Return the (x, y) coordinate for the center point of the cell that contains the specified text.  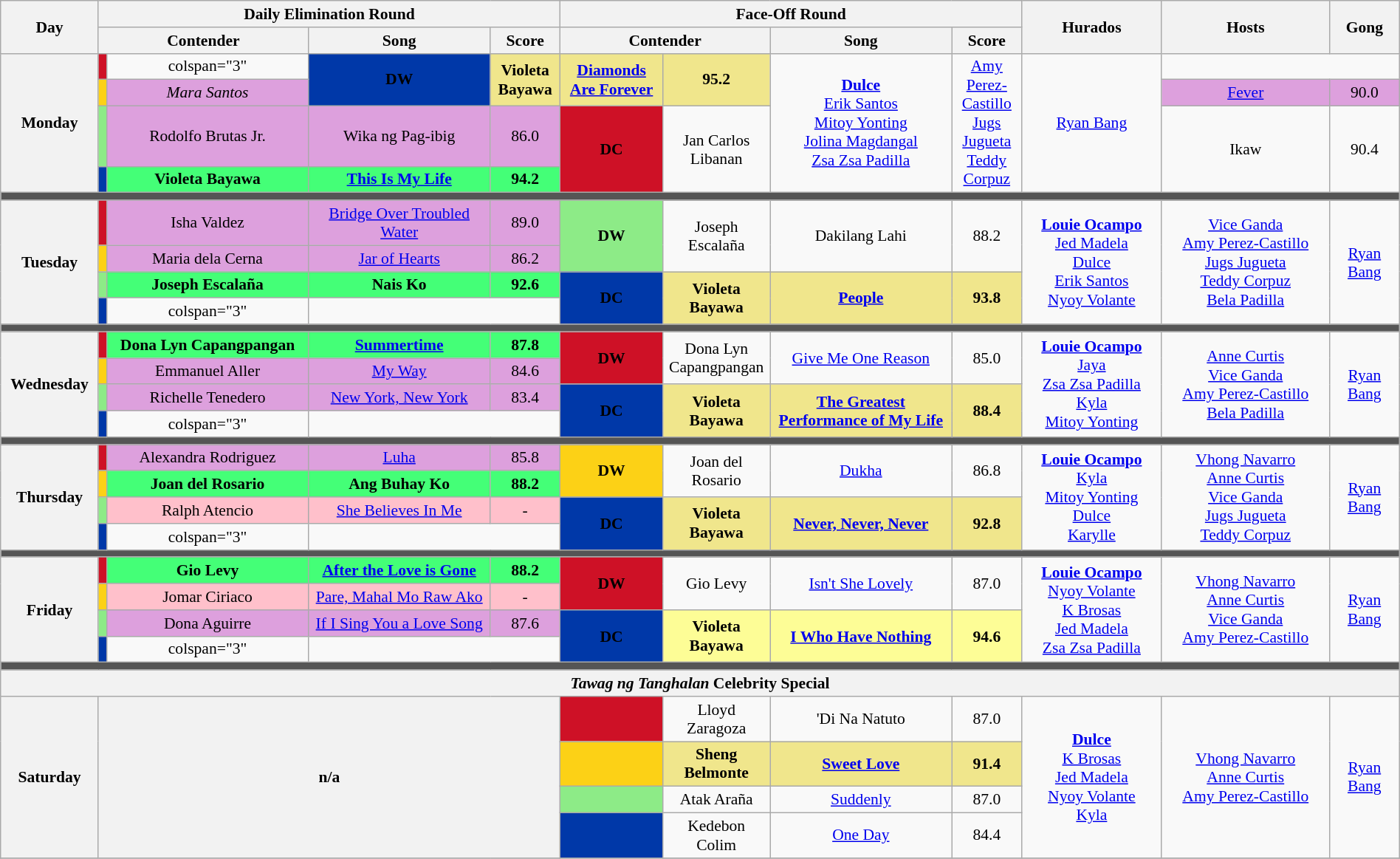
Mara Santos (208, 93)
Sweet Love (861, 764)
Fever (1245, 93)
Louie OcampoNyoy VolanteK BrosasJed MadelaZsa Zsa Padilla (1091, 610)
Daily Elimination Round (329, 14)
Isha Valdez (208, 223)
Amy Perez-CastilloJugs JuguetaTeddy Corpuz (986, 123)
Sheng Belmonte (716, 764)
89.0 (526, 223)
Jar of Hearts (399, 259)
Rodolfo Brutas Jr. (208, 137)
Wednesday (50, 384)
90.4 (1365, 149)
Face-Off Round (792, 14)
Louie OcampoKylaMitoy YontingDulceKarylle (1091, 497)
Ikaw (1245, 149)
She Believes In Me (399, 510)
Dukha (861, 471)
Monday (50, 123)
86.8 (986, 471)
Hosts (1245, 27)
94.2 (526, 179)
84.4 (986, 836)
Jomar Ciriaco (208, 597)
Friday (50, 610)
88.4 (986, 411)
Louie OcampoJayaZsa Zsa PadillaKylaMitoy Yonting (1091, 384)
This Is My Life (399, 179)
Gong (1365, 27)
The Greatest Performance of My Life (861, 411)
Ralph Atencio (208, 510)
Maria dela Cerna (208, 259)
Isn't She Lovely (861, 583)
83.4 (526, 398)
Wika ng Pag-ibig (399, 137)
After the Love is Gone (399, 571)
Ang Buhay Ko (399, 485)
Give Me One Reason (861, 357)
My Way (399, 372)
Nais Ko (399, 285)
Richelle Tenedero (208, 398)
86.2 (526, 259)
87.6 (526, 623)
Louie OcampoJed MadelaDulceErik SantosNyoy Volante (1091, 262)
Lloyd Zaragoza (716, 719)
95.2 (716, 80)
93.8 (986, 298)
Jan Carlos Libanan (716, 149)
DulceErik SantosMitoy YontingJolina MagdangalZsa Zsa Padilla (861, 123)
Vhong NavarroAnne CurtisAmy Perez-Castillo (1245, 777)
Atak Araña (716, 800)
94.6 (986, 637)
Emmanuel Aller (208, 372)
Luha (399, 458)
Summertime (399, 345)
Saturday (50, 777)
85.8 (526, 458)
I Who Have Nothing (861, 637)
Tuesday (50, 262)
92.6 (526, 285)
92.8 (986, 523)
91.4 (986, 764)
Alexandra Rodriguez (208, 458)
'Di Na Natuto (861, 719)
87.8 (526, 345)
Hurados (1091, 27)
Vhong NavarroAnne CurtisVice GandaAmy Perez-Castillo (1245, 610)
Vhong NavarroAnne CurtisVice GandaJugs JuguetaTeddy Corpuz (1245, 497)
New York, New York (399, 398)
Bridge Over Troubled Water (399, 223)
People (861, 298)
Tawag ng Tanghalan Celebrity Special (700, 683)
86.0 (526, 137)
Day (50, 27)
Suddenly (861, 800)
85.0 (986, 357)
Dona Aguirre (208, 623)
Diamonds Are Forever (611, 80)
Never, Never, Never (861, 523)
84.6 (526, 372)
Thursday (50, 497)
90.0 (1365, 93)
Kedebon Colim (716, 836)
One Day (861, 836)
Vice GandaAmy Perez-CastilloJugs JuguetaTeddy CorpuzBela Padilla (1245, 262)
Dakilang Lahi (861, 236)
n/a (329, 777)
Pare, Mahal Mo Raw Ako (399, 597)
DulceK BrosasJed MadelaNyoy VolanteKyla (1091, 777)
If I Sing You a Love Song (399, 623)
Anne CurtisVice GandaAmy Perez-CastilloBela Padilla (1245, 384)
